Extract the [x, y] coordinate from the center of the cell holding the provided text.  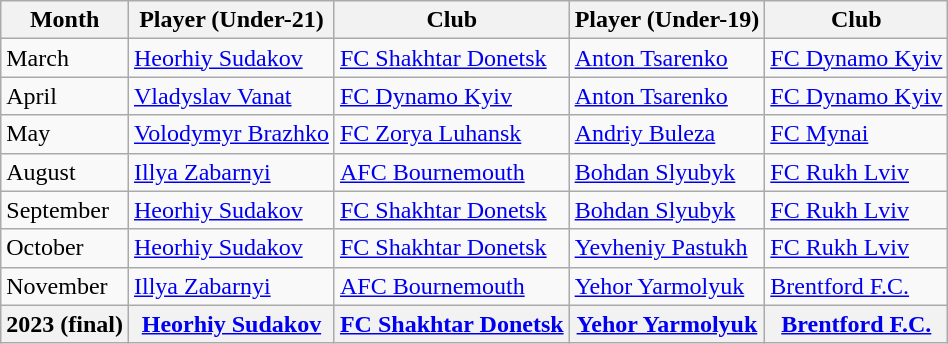
August [65, 172]
April [65, 96]
Month [65, 20]
FC Mynai [856, 134]
September [65, 210]
Yevheniy Pastukh [667, 248]
Player (Under-19) [667, 20]
Player (Under-21) [231, 20]
May [65, 134]
November [65, 286]
March [65, 58]
Andriy Buleza [667, 134]
Vladyslav Vanat [231, 96]
2023 (final) [65, 324]
October [65, 248]
FC Zorya Luhansk [452, 134]
Volodymyr Brazhko [231, 134]
